Return (x, y) of the center of cell containing provided text 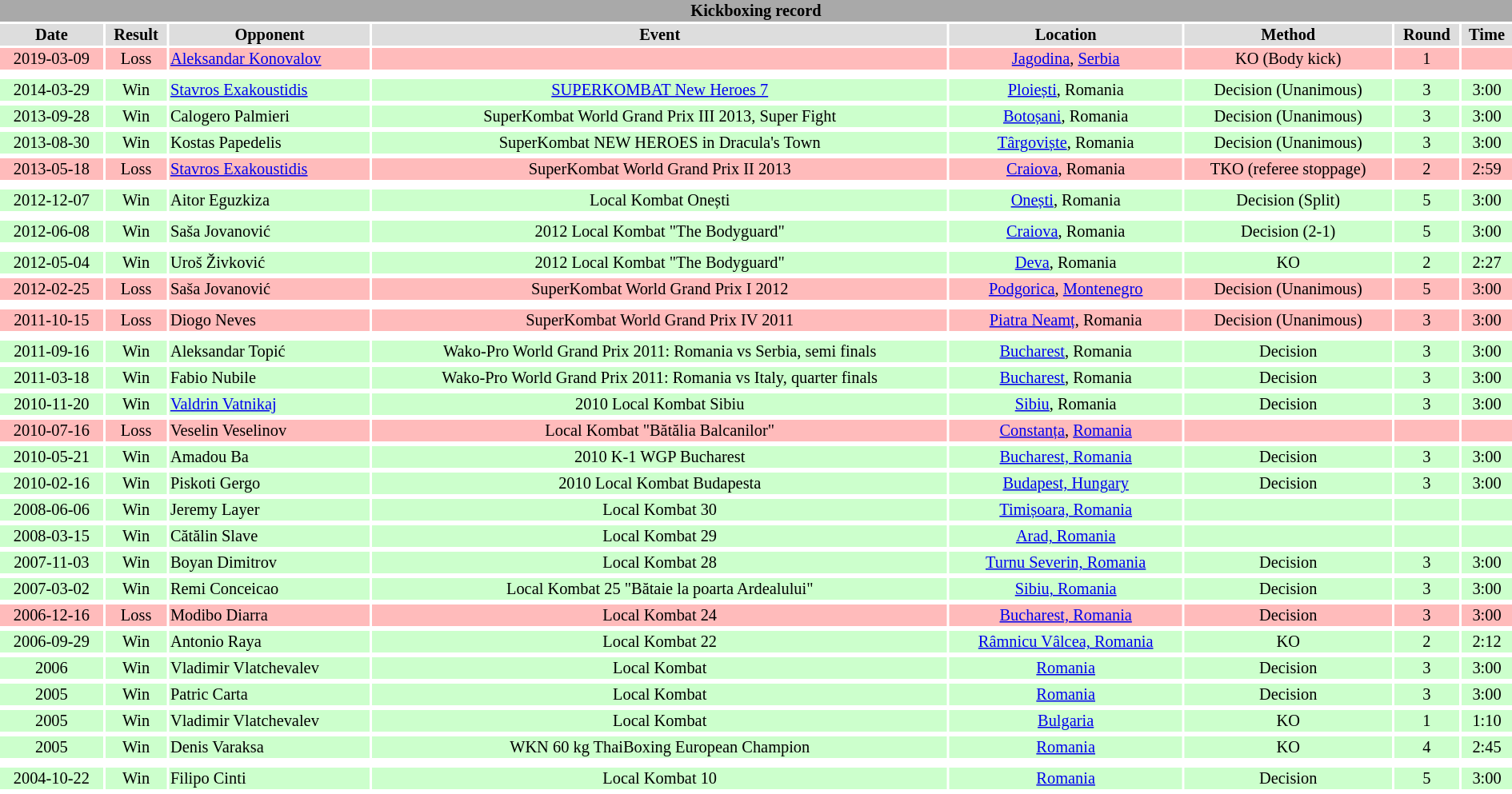
2008-06-06 (51, 510)
Modibo Diarra (269, 616)
SuperKombat World Grand Prix II 2013 (660, 170)
Round (1427, 35)
Time (1486, 35)
Location (1066, 35)
Jeremy Layer (269, 510)
Bulgaria (1066, 721)
2010 Local Kombat Sibiu (660, 405)
Local Kombat "Bătălia Balcanilor" (660, 430)
2:12 (1486, 641)
Local Kombat 29 (660, 536)
Local Kombat 10 (660, 779)
Calogero Palmieri (269, 117)
2019-03-09 (51, 59)
Piskoti Gergo (269, 483)
Jagodina, Serbia (1066, 59)
2012-02-25 (51, 289)
2006-12-16 (51, 616)
Onești, Romania (1066, 200)
2013-09-28 (51, 117)
Aleksandar Konovalov (269, 59)
Local Kombat 24 (660, 616)
Constanța, Romania (1066, 430)
Local Kombat 30 (660, 510)
Local Kombat 22 (660, 641)
2006-09-29 (51, 641)
Arad, Romania (1066, 536)
SUPERKOMBAT New Heroes 7 (660, 90)
2010-07-16 (51, 430)
Decision (2-1) (1288, 232)
WKN 60 kg ThaiBoxing European Champion (660, 747)
2012-06-08 (51, 232)
Turnu Severin, Romania (1066, 563)
Botoșani, Romania (1066, 117)
TKO (referee stoppage) (1288, 170)
2007-03-02 (51, 589)
2012-05-04 (51, 262)
Antonio Raya (269, 641)
Kostas Papedelis (269, 142)
Wako-Pro World Grand Prix 2011: Romania vs Serbia, semi finals (660, 352)
Valdrin Vatnikaj (269, 405)
Timișoara, Romania (1066, 510)
2010-02-16 (51, 483)
Event (660, 35)
Result (136, 35)
Decision (Split) (1288, 200)
2008-03-15 (51, 536)
2013-08-30 (51, 142)
SuperKombat World Grand Prix IV 2011 (660, 320)
Cătălin Slave (269, 536)
Wako-Pro World Grand Prix 2011: Romania vs Italy, quarter finals (660, 377)
Uroš Živković (269, 262)
Budapest, Hungary (1066, 483)
Diogo Neves (269, 320)
Boyan Dimitrov (269, 563)
Piatra Neamț, Romania (1066, 320)
Fabio Nubile (269, 377)
Opponent (269, 35)
SuperKombat World Grand Prix III 2013, Super Fight (660, 117)
SuperKombat NEW HEROES in Dracula's Town (660, 142)
Aitor Eguzkiza (269, 200)
Local Kombat Onești (660, 200)
2:27 (1486, 262)
2:59 (1486, 170)
Patric Carta (269, 694)
2010-05-21 (51, 457)
Date (51, 35)
Kickboxing record (756, 11)
Method (1288, 35)
2011-09-16 (51, 352)
Filipo Cinti (269, 779)
Aleksandar Topić (269, 352)
Râmnicu Vâlcea, Romania (1066, 641)
2004-10-22 (51, 779)
Denis Varaksa (269, 747)
Amadou Ba (269, 457)
SuperKombat World Grand Prix I 2012 (660, 289)
2012-12-07 (51, 200)
2010-11-20 (51, 405)
Ploiești, Romania (1066, 90)
KO (Body kick) (1288, 59)
Veselin Veselinov (269, 430)
Local Kombat 25 "Bătaie la poarta Ardealului" (660, 589)
2011-03-18 (51, 377)
Podgorica, Montenegro (1066, 289)
1:10 (1486, 721)
2010 Local Kombat Budapesta (660, 483)
2014-03-29 (51, 90)
2007-11-03 (51, 563)
2:45 (1486, 747)
2006 (51, 668)
Remi Conceicao (269, 589)
2013-05-18 (51, 170)
2011-10-15 (51, 320)
Local Kombat 28 (660, 563)
Târgoviște, Romania (1066, 142)
4 (1427, 747)
2010 K-1 WGP Bucharest (660, 457)
Deva, Romania (1066, 262)
